Locate the cell with the specified text and output its [x, y] center coordinate. 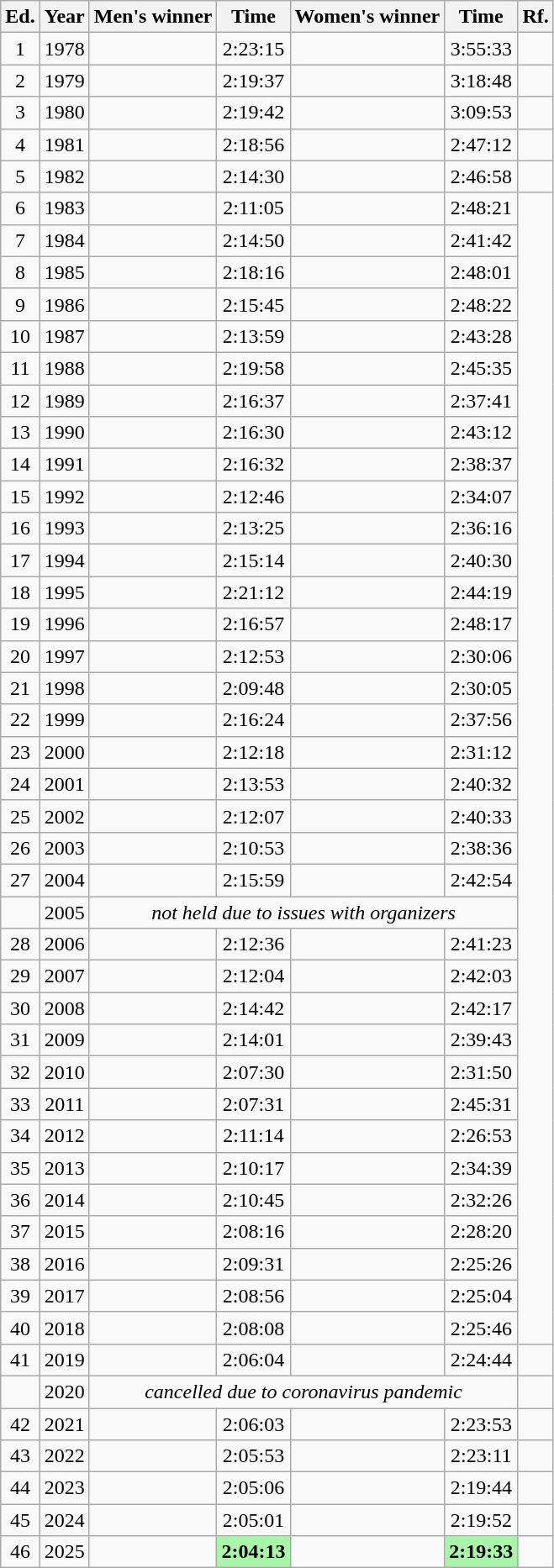
11 [20, 368]
1982 [64, 176]
2011 [64, 1104]
2:48:22 [481, 304]
2014 [64, 1200]
3:18:48 [481, 81]
9 [20, 304]
2022 [64, 1456]
2:18:56 [254, 145]
1989 [64, 401]
2:48:17 [481, 624]
1990 [64, 433]
2004 [64, 880]
2:43:12 [481, 433]
2:32:26 [481, 1200]
2001 [64, 784]
44 [20, 1488]
2 [20, 81]
2:12:04 [254, 976]
29 [20, 976]
2:40:30 [481, 560]
2:12:07 [254, 816]
21 [20, 688]
18 [20, 592]
cancelled due to coronavirus pandemic [303, 1392]
1992 [64, 497]
2:13:25 [254, 529]
38 [20, 1264]
10 [20, 336]
2:46:58 [481, 176]
2:21:12 [254, 592]
2:14:42 [254, 1008]
2021 [64, 1424]
Ed. [20, 17]
2:42:17 [481, 1008]
34 [20, 1136]
2:14:30 [254, 176]
3:09:53 [481, 113]
2025 [64, 1552]
8 [20, 272]
2017 [64, 1296]
2:43:28 [481, 336]
3 [20, 113]
4 [20, 145]
2010 [64, 1072]
2:16:32 [254, 465]
Year [64, 17]
2:25:46 [481, 1328]
2:08:16 [254, 1232]
2:31:12 [481, 752]
2:11:14 [254, 1136]
2:25:04 [481, 1296]
Men's winner [153, 17]
1980 [64, 113]
1996 [64, 624]
2:40:33 [481, 816]
2018 [64, 1328]
2:41:23 [481, 944]
46 [20, 1552]
2:05:01 [254, 1520]
2:30:06 [481, 656]
2:15:14 [254, 560]
13 [20, 433]
2019 [64, 1360]
2:19:33 [481, 1552]
2:40:32 [481, 784]
1981 [64, 145]
2:12:36 [254, 944]
24 [20, 784]
2:30:05 [481, 688]
2:23:11 [481, 1456]
2002 [64, 816]
2:10:17 [254, 1168]
1999 [64, 720]
2:25:26 [481, 1264]
12 [20, 401]
6 [20, 208]
1991 [64, 465]
2005 [64, 912]
2:47:12 [481, 145]
22 [20, 720]
2:37:41 [481, 401]
2:36:16 [481, 529]
1997 [64, 656]
2:42:54 [481, 880]
2:05:06 [254, 1488]
2:45:31 [481, 1104]
5 [20, 176]
2:06:03 [254, 1424]
1988 [64, 368]
2015 [64, 1232]
2:07:31 [254, 1104]
2:34:07 [481, 497]
2008 [64, 1008]
2024 [64, 1520]
2:34:39 [481, 1168]
1993 [64, 529]
33 [20, 1104]
1985 [64, 272]
42 [20, 1424]
2:45:35 [481, 368]
2:09:48 [254, 688]
1979 [64, 81]
23 [20, 752]
2:44:19 [481, 592]
2:28:20 [481, 1232]
2:16:57 [254, 624]
26 [20, 848]
25 [20, 816]
2:38:36 [481, 848]
2007 [64, 976]
Rf. [536, 17]
2013 [64, 1168]
2:16:24 [254, 720]
2:13:59 [254, 336]
2:23:15 [254, 49]
1983 [64, 208]
2:10:45 [254, 1200]
2:09:31 [254, 1264]
2023 [64, 1488]
14 [20, 465]
2:15:59 [254, 880]
2:08:08 [254, 1328]
2:19:58 [254, 368]
2:48:21 [481, 208]
31 [20, 1040]
17 [20, 560]
2:42:03 [481, 976]
1 [20, 49]
2:18:16 [254, 272]
30 [20, 1008]
2:31:50 [481, 1072]
43 [20, 1456]
Women's winner [367, 17]
32 [20, 1072]
40 [20, 1328]
2:07:30 [254, 1072]
2:05:53 [254, 1456]
2003 [64, 848]
3:55:33 [481, 49]
2:04:13 [254, 1552]
1984 [64, 240]
1987 [64, 336]
2:11:05 [254, 208]
2:19:37 [254, 81]
2000 [64, 752]
1994 [64, 560]
28 [20, 944]
2:10:53 [254, 848]
2:16:30 [254, 433]
2006 [64, 944]
2012 [64, 1136]
2:08:56 [254, 1296]
2:37:56 [481, 720]
1995 [64, 592]
2016 [64, 1264]
2:12:18 [254, 752]
2:13:53 [254, 784]
16 [20, 529]
2020 [64, 1392]
not held due to issues with organizers [303, 912]
39 [20, 1296]
2:48:01 [481, 272]
2:24:44 [481, 1360]
15 [20, 497]
2:41:42 [481, 240]
36 [20, 1200]
2:15:45 [254, 304]
2:38:37 [481, 465]
2:26:53 [481, 1136]
1978 [64, 49]
20 [20, 656]
2:14:50 [254, 240]
7 [20, 240]
2:12:46 [254, 497]
2:06:04 [254, 1360]
45 [20, 1520]
2:39:43 [481, 1040]
2:23:53 [481, 1424]
2:12:53 [254, 656]
2:19:44 [481, 1488]
1986 [64, 304]
41 [20, 1360]
2:19:42 [254, 113]
2:14:01 [254, 1040]
1998 [64, 688]
19 [20, 624]
27 [20, 880]
2:19:52 [481, 1520]
35 [20, 1168]
2009 [64, 1040]
37 [20, 1232]
2:16:37 [254, 401]
